Return (X, Y) of the center of cell containing provided text 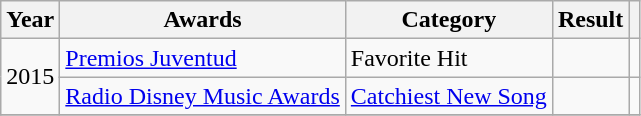
Radio Disney Music Awards (203, 96)
Result (590, 20)
Premios Juventud (203, 58)
Year (30, 20)
2015 (30, 77)
Category (448, 20)
Catchiest New Song (448, 96)
Awards (203, 20)
Favorite Hit (448, 58)
